For the text-containing cell, return its midpoint in (X, Y) coordinate format. 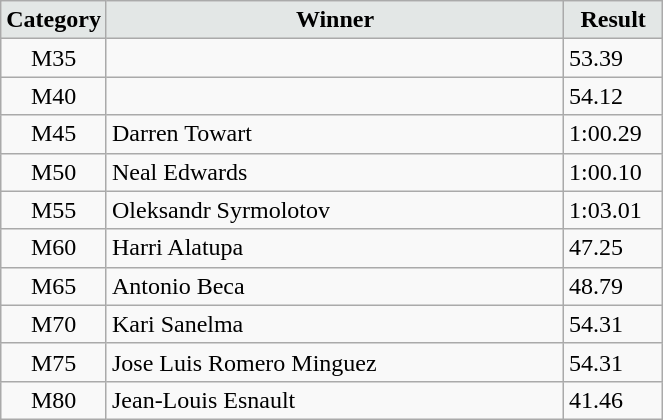
Jean-Louis Esnault (334, 400)
M80 (54, 400)
Antonio Beca (334, 286)
Kari Sanelma (334, 324)
M50 (54, 172)
1:00.10 (614, 172)
M60 (54, 248)
1:00.29 (614, 134)
M40 (54, 96)
M55 (54, 210)
41.46 (614, 400)
M75 (54, 362)
M45 (54, 134)
54.12 (614, 96)
48.79 (614, 286)
M70 (54, 324)
Jose Luis Romero Minguez (334, 362)
1:03.01 (614, 210)
Result (614, 20)
M35 (54, 58)
53.39 (614, 58)
47.25 (614, 248)
Winner (334, 20)
Category (54, 20)
M65 (54, 286)
Harri Alatupa (334, 248)
Darren Towart (334, 134)
Oleksandr Syrmolotov (334, 210)
Neal Edwards (334, 172)
